Provide the (x, y) coordinate of the cell's center where the given text is located.  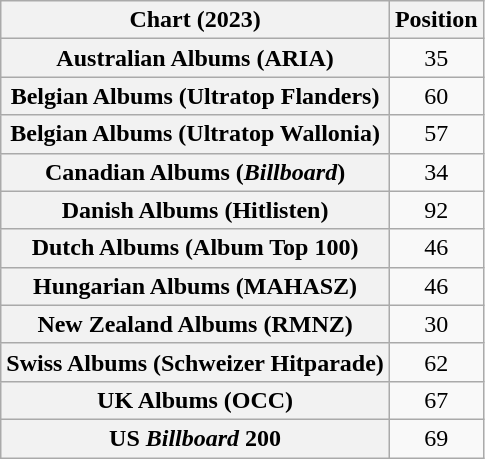
35 (436, 58)
US Billboard 200 (196, 438)
Danish Albums (Hitlisten) (196, 210)
Belgian Albums (Ultratop Flanders) (196, 96)
30 (436, 324)
Chart (2023) (196, 20)
60 (436, 96)
Australian Albums (ARIA) (196, 58)
34 (436, 172)
69 (436, 438)
UK Albums (OCC) (196, 400)
Belgian Albums (Ultratop Wallonia) (196, 134)
92 (436, 210)
New Zealand Albums (RMNZ) (196, 324)
Position (436, 20)
Canadian Albums (Billboard) (196, 172)
Dutch Albums (Album Top 100) (196, 248)
57 (436, 134)
62 (436, 362)
Hungarian Albums (MAHASZ) (196, 286)
Swiss Albums (Schweizer Hitparade) (196, 362)
67 (436, 400)
